Return the [X, Y] coordinate for the center point of the cell that contains the specified text.  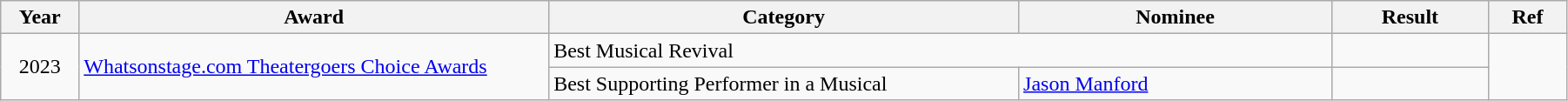
Nominee [1176, 17]
Year [40, 17]
Result [1410, 17]
Best Supporting Performer in a Musical [784, 84]
Best Musical Revival [941, 50]
Ref [1527, 17]
Whatsonstage.com Theatergoers Choice Awards [314, 67]
Category [784, 17]
Jason Manford [1176, 84]
2023 [40, 67]
Award [314, 17]
